Scan for the cell matching the given text and deliver its (x, y) coordinate at center. 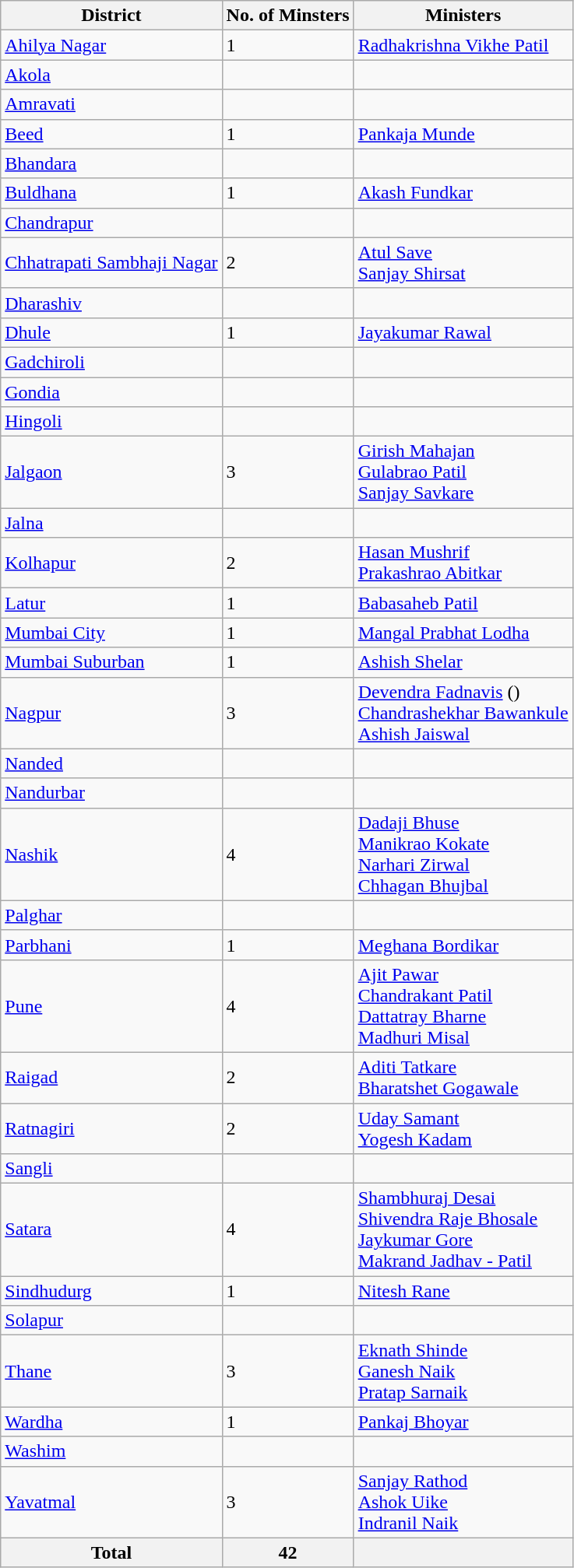
Dharashiv (111, 303)
Dadaji BhuseManikrao KokateNarhari ZirwalChhagan Bhujbal (463, 854)
Nandurbar (111, 793)
Ratnagiri (111, 1128)
No. of Minsters (288, 16)
Washim (111, 1451)
Yavatmal (111, 1502)
Akola (111, 75)
Nashik (111, 854)
Gadchiroli (111, 362)
Chhatrapati Sambhaji Nagar (111, 263)
Shambhuraj DesaiShivendra Raje BhosaleJaykumar GoreMakrand Jadhav - Patil (463, 1229)
Devendra Fadnavis ()Chandrashekhar BawankuleAshish Jaiswal (463, 713)
Latur (111, 603)
Jalna (111, 523)
Amravati (111, 104)
Gondia (111, 391)
Eknath ShindeGanesh NaikPratap Sarnaik (463, 1371)
Thane (111, 1371)
Raigad (111, 1077)
Palghar (111, 915)
Hingoli (111, 422)
Mumbai Suburban (111, 662)
Nanded (111, 763)
Parbhani (111, 945)
Aditi TatkareBharatshet Gogawale (463, 1077)
42 (288, 1552)
Chandrapur (111, 223)
Babasaheb Patil (463, 603)
Dhule (111, 332)
Atul SaveSanjay Shirsat (463, 263)
Sangli (111, 1169)
Pune (111, 1005)
Jayakumar Rawal (463, 332)
Radhakrishna Vikhe Patil (463, 45)
Uday SamantYogesh Kadam (463, 1128)
Nitesh Rane (463, 1291)
Pankaja Munde (463, 134)
Buldhana (111, 193)
District (111, 16)
Bhandara (111, 163)
Hasan MushrifPrakashrao Abitkar (463, 563)
Girish MahajanGulabrao PatilSanjay Savkare (463, 472)
Mangal Prabhat Lodha (463, 633)
Ashish Shelar (463, 662)
Sindhudurg (111, 1291)
Total (111, 1552)
Jalgaon (111, 472)
Ajit PawarChandrakant PatilDattatray BharneMadhuri Misal (463, 1005)
Beed (111, 134)
Solapur (111, 1321)
Nagpur (111, 713)
Ministers (463, 16)
Ahilya Nagar (111, 45)
Satara (111, 1229)
Akash Fundkar (463, 193)
Meghana Bordikar (463, 945)
Kolhapur (111, 563)
Wardha (111, 1422)
Sanjay RathodAshok UikeIndranil Naik (463, 1502)
Pankaj Bhoyar (463, 1422)
Mumbai City (111, 633)
